Extract the (x, y) coordinate from the center of the cell holding the provided text.  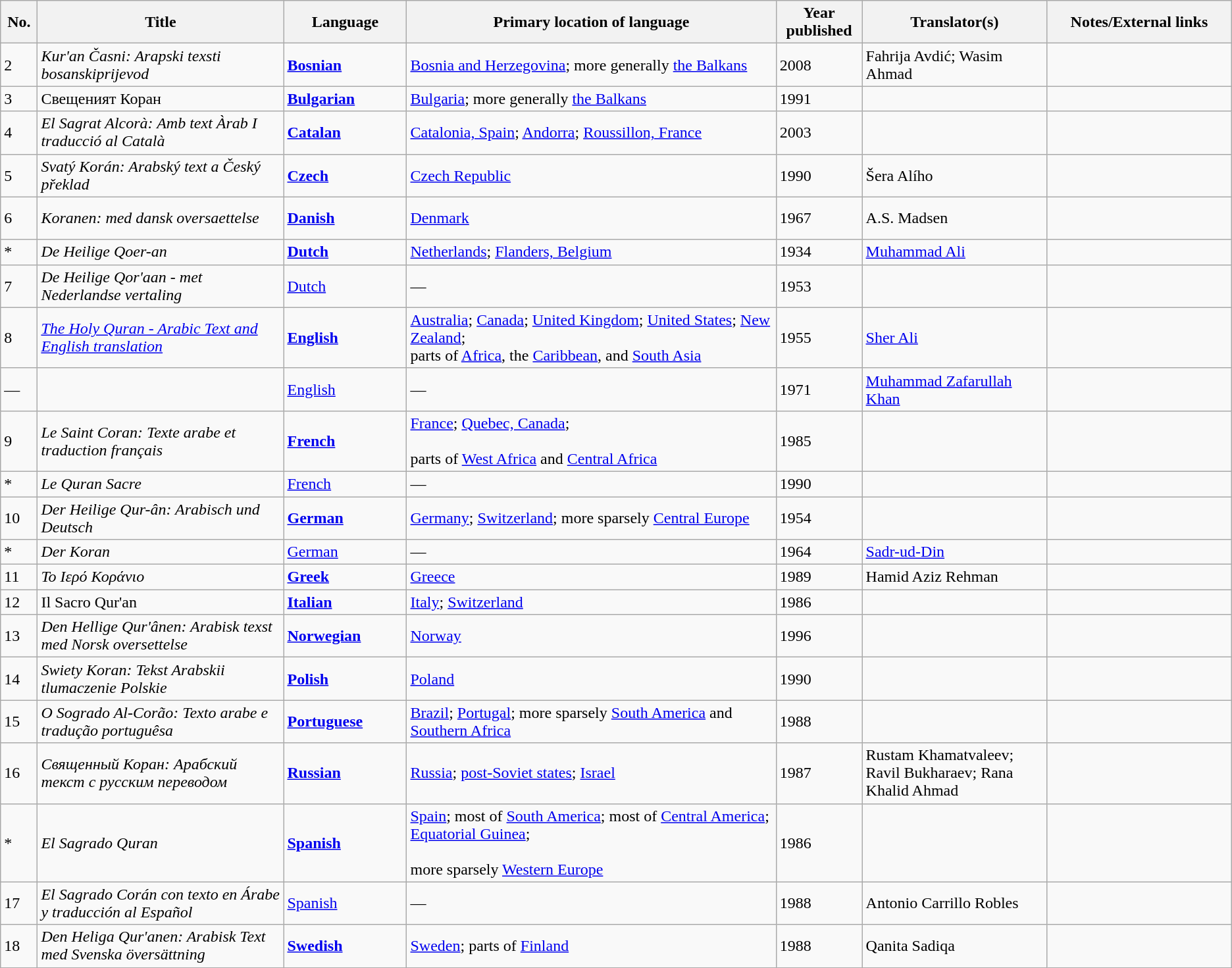
Il Sacro Qur'an (161, 602)
Danish (345, 218)
1953 (819, 286)
Hamid Aziz Rehman (954, 577)
17 (19, 903)
Title (161, 22)
Le Quran Sacre (161, 484)
Bosnian (345, 64)
No. (19, 22)
Notes/External links (1140, 22)
Year published (819, 22)
El Sagrado Corán con texto en Árabe y traducción al Español (161, 903)
El Sagrat Alcorà: Amb text Àrab I traducció al Català (161, 133)
Czech (345, 175)
A.S. Madsen (954, 218)
Der Heilige Qur-ân: Arabisch und Deutsch (161, 517)
Rustam Khamatvaleev; Ravil Bukharaev; Rana Khalid Ahmad (954, 773)
9 (19, 441)
Swiety Koran: Tekst Arabskii tlumaczenie Polskie (161, 679)
Poland (591, 679)
O Sogrado Al-Corão: Texto arabe e tradução portuguêsa (161, 721)
Italian (345, 602)
Netherlands; Flanders, Belgium (591, 252)
10 (19, 517)
15 (19, 721)
1955 (819, 338)
8 (19, 338)
2008 (819, 64)
Italy; Switzerland (591, 602)
De Heilige Qoer-an (161, 252)
2003 (819, 133)
Czech Republic (591, 175)
Swedish (345, 946)
Germany; Switzerland; more sparsely Central Europe (591, 517)
Russia; post-Soviet states; Israel (591, 773)
Translator(s) (954, 22)
Primary location of language (591, 22)
Свещеният Коран (161, 99)
3 (19, 99)
1934 (819, 252)
11 (19, 577)
Language (345, 22)
Le Saint Coran: Texte arabe et traduction français (161, 441)
Sadr-ud-Din (954, 552)
Catalonia, Spain; Andorra; Roussillon, France (591, 133)
Spain; most of South America; most of Central America; Equatorial Guinea; more sparsely Western Europe (591, 842)
Fahrija Avdić; Wasim Ahmad (954, 64)
Koranen: med dansk oversaettelse (161, 218)
6 (19, 218)
Den Hellige Qur'ânen: Arabisk texst med Norsk oversettelse (161, 636)
Polish (345, 679)
7 (19, 286)
Svatý Korán: Arabský text a Český překlad (161, 175)
16 (19, 773)
Der Koran (161, 552)
Bosnia and Herzegovina; more generally the Balkans (591, 64)
18 (19, 946)
Brazil; Portugal; more sparsely South America and Southern Africa (591, 721)
Denmark (591, 218)
1996 (819, 636)
Norway (591, 636)
Šera Alího (954, 175)
De Heilige Qor'aan - met Nederlandse vertaling (161, 286)
The Holy Quran - Arabic Text and English translation (161, 338)
Muhammad Ali (954, 252)
1991 (819, 99)
Antonio Carrillo Robles (954, 903)
1954 (819, 517)
Australia; Canada; United Kingdom; United States; New Zealand; parts of Africa, the Caribbean, and South Asia (591, 338)
Kur'an Časni: Arapski texsti bosanskiprijevod (161, 64)
France; Quebec, Canada; parts of West Africa and Central Africa (591, 441)
Russian (345, 773)
Qanita Sadiqa (954, 946)
1971 (819, 390)
1967 (819, 218)
El Sagrado Quran (161, 842)
Den Heliga Qur'anen: Arabisk Text med Svenska översättning (161, 946)
13 (19, 636)
1989 (819, 577)
2 (19, 64)
Священный Коран: Арабский текст c русским переводом (161, 773)
Sweden; parts of Finland (591, 946)
Sher Ali (954, 338)
Greek (345, 577)
12 (19, 602)
14 (19, 679)
5 (19, 175)
Το Ιερό Κοράνιο (161, 577)
Portuguese (345, 721)
Muhammad Zafarullah Khan (954, 390)
Bulgarian (345, 99)
Catalan (345, 133)
1964 (819, 552)
1985 (819, 441)
1987 (819, 773)
Greece (591, 577)
Norwegian (345, 636)
Bulgaria; more generally the Balkans (591, 99)
4 (19, 133)
